Provide the (x, y) coordinate of the cell's center where the given text is located.  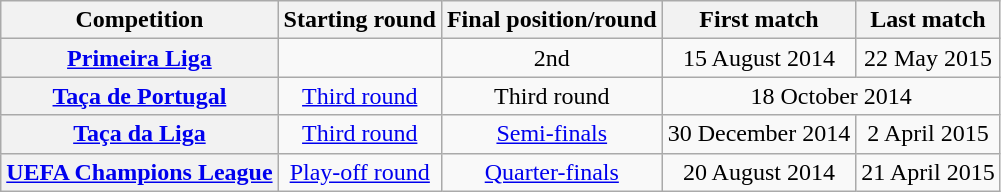
21 April 2015 (928, 172)
UEFA Champions League (140, 172)
20 August 2014 (759, 172)
Primeira Liga (140, 58)
Quarter-finals (552, 172)
22 May 2015 (928, 58)
30 December 2014 (759, 134)
Competition (140, 20)
Semi-finals (552, 134)
15 August 2014 (759, 58)
Last match (928, 20)
2nd (552, 58)
Taça da Liga (140, 134)
2 April 2015 (928, 134)
Play-off round (360, 172)
First match (759, 20)
Final position/round (552, 20)
Taça de Portugal (140, 96)
Starting round (360, 20)
18 October 2014 (831, 96)
